Return [X, Y] of the center of cell containing provided text 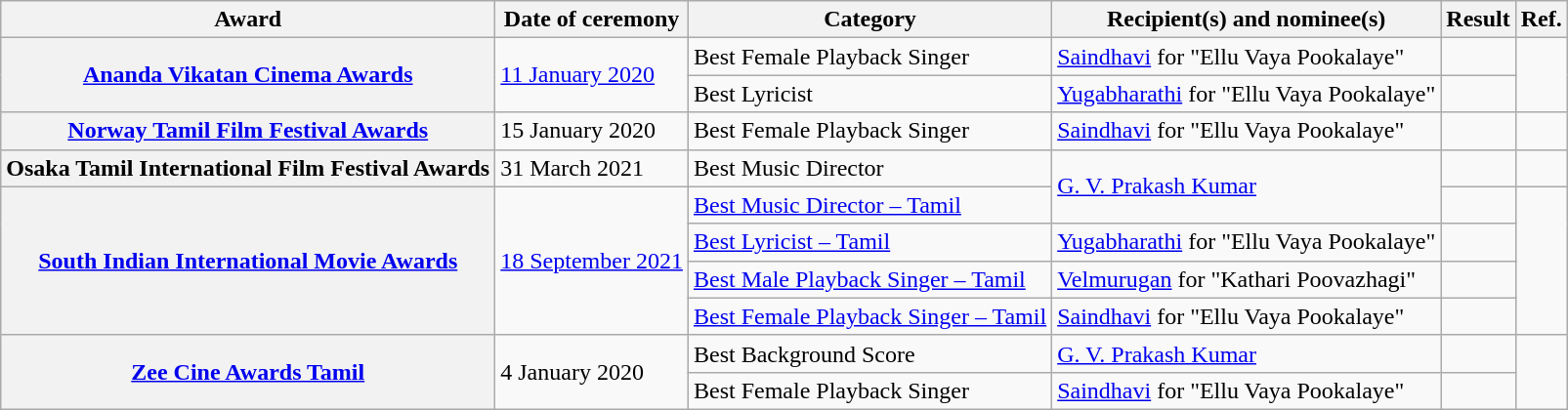
Best Female Playback Singer – Tamil [869, 316]
Best Lyricist [869, 94]
Velmurugan for "Kathari Poovazhagi" [1247, 279]
Date of ceremony [592, 20]
Recipient(s) and nominee(s) [1247, 20]
South Indian International Movie Awards [248, 261]
11 January 2020 [592, 75]
18 September 2021 [592, 261]
Ananda Vikatan Cinema Awards [248, 75]
Norway Tamil Film Festival Awards [248, 131]
Best Background Score [869, 353]
Osaka Tamil International Film Festival Awards [248, 168]
Best Male Playback Singer – Tamil [869, 279]
15 January 2020 [592, 131]
31 March 2021 [592, 168]
Best Music Director – Tamil [869, 205]
Best Lyricist – Tamil [869, 242]
Result [1478, 20]
Award [248, 20]
Zee Cine Awards Tamil [248, 372]
Best Music Director [869, 168]
Category [869, 20]
Ref. [1542, 20]
4 January 2020 [592, 372]
